Locate the cell with the specified text and output its (X, Y) center coordinate. 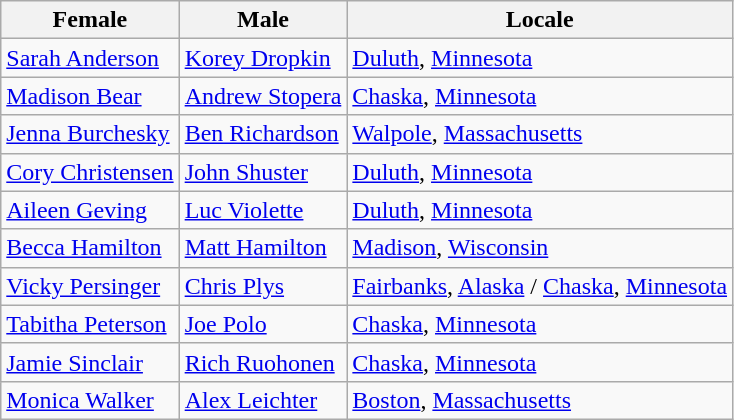
Ben Richardson (263, 134)
Alex Leichter (263, 400)
Joe Polo (263, 324)
Tabitha Peterson (90, 324)
Male (263, 20)
Jenna Burchesky (90, 134)
Becca Hamilton (90, 248)
Female (90, 20)
John Shuster (263, 172)
Rich Ruohonen (263, 362)
Locale (540, 20)
Jamie Sinclair (90, 362)
Andrew Stopera (263, 96)
Madison, Wisconsin (540, 248)
Vicky Persinger (90, 286)
Sarah Anderson (90, 58)
Chris Plys (263, 286)
Aileen Geving (90, 210)
Fairbanks, Alaska / Chaska, Minnesota (540, 286)
Luc Violette (263, 210)
Walpole, Massachusetts (540, 134)
Monica Walker (90, 400)
Boston, Massachusetts (540, 400)
Korey Dropkin (263, 58)
Matt Hamilton (263, 248)
Cory Christensen (90, 172)
Madison Bear (90, 96)
